Locate the cell with the specified text and output its (x, y) center coordinate. 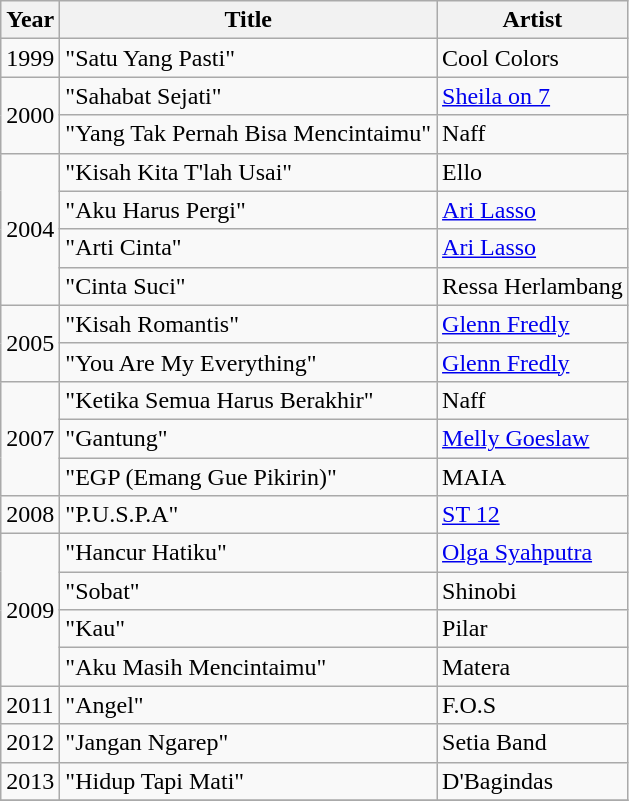
2004 (30, 229)
"Aku Masih Mencintaimu" (248, 667)
Ello (533, 172)
2005 (30, 343)
"EGP (Emang Gue Pikirin)" (248, 477)
"Gantung" (248, 438)
Cool Colors (533, 58)
"Angel" (248, 705)
Artist (533, 20)
"Ketika Semua Harus Berakhir" (248, 400)
Pilar (533, 629)
"Sahabat Sejati" (248, 96)
"Hidup Tapi Mati" (248, 781)
"Satu Yang Pasti" (248, 58)
"Sobat" (248, 591)
Ressa Herlambang (533, 286)
F.O.S (533, 705)
2011 (30, 705)
"Kisah Romantis" (248, 324)
Matera (533, 667)
Title (248, 20)
ST 12 (533, 515)
"Kisah Kita T'lah Usai" (248, 172)
2007 (30, 438)
D'Bagindas (533, 781)
"Kau" (248, 629)
Olga Syahputra (533, 553)
2008 (30, 515)
2009 (30, 610)
"Hancur Hatiku" (248, 553)
Sheila on 7 (533, 96)
"P.U.S.P.A" (248, 515)
"Aku Harus Pergi" (248, 210)
"Arti Cinta" (248, 248)
"Cinta Suci" (248, 286)
2012 (30, 743)
Year (30, 20)
"You Are My Everything" (248, 362)
"Jangan Ngarep" (248, 743)
Shinobi (533, 591)
Melly Goeslaw (533, 438)
"Yang Tak Pernah Bisa Mencintaimu" (248, 134)
1999 (30, 58)
MAIA (533, 477)
Setia Band (533, 743)
2000 (30, 115)
2013 (30, 781)
